Search for the cell housing the specified text and yield its (X, Y) center coordinate. 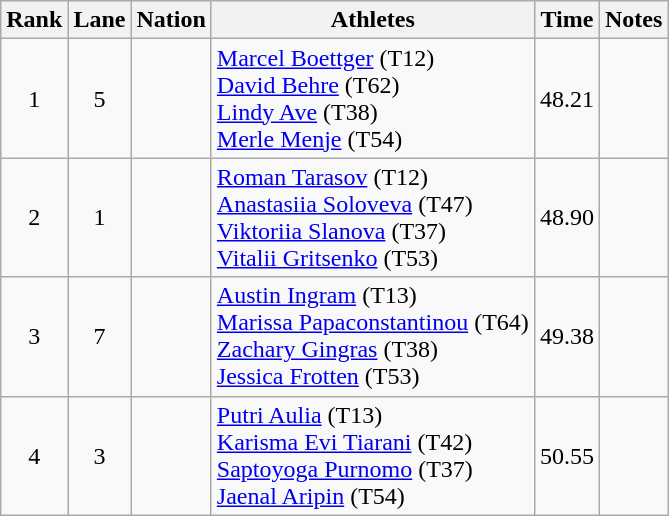
48.90 (566, 218)
2 (34, 218)
Nation (171, 20)
Austin Ingram (T13)Marissa Papaconstantinou (T64)Zachary Gingras (T38)Jessica Frotten (T53) (372, 336)
Notes (633, 20)
Lane (100, 20)
49.38 (566, 336)
7 (100, 336)
50.55 (566, 456)
Putri Aulia (T13)Karisma Evi Tiarani (T42)Saptoyoga Purnomo (T37)Jaenal Aripin (T54) (372, 456)
Marcel Boettger (T12)David Behre (T62)Lindy Ave (T38)Merle Menje (T54) (372, 98)
Time (566, 20)
5 (100, 98)
Rank (34, 20)
48.21 (566, 98)
Roman Tarasov (T12)Anastasiia Soloveva (T47)Viktoriia Slanova (T37)Vitalii Gritsenko (T53) (372, 218)
Athletes (372, 20)
4 (34, 456)
